Return [x, y] of the center of cell containing provided text 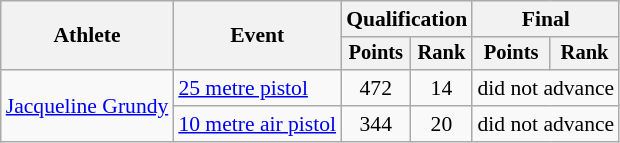
Event [257, 36]
Qualification [406, 19]
14 [441, 88]
472 [376, 88]
344 [376, 124]
Jacqueline Grundy [88, 106]
20 [441, 124]
10 metre air pistol [257, 124]
25 metre pistol [257, 88]
Final [546, 19]
Athlete [88, 36]
